Detect which cell encompasses the target text, then output its [X, Y] center coordinate. 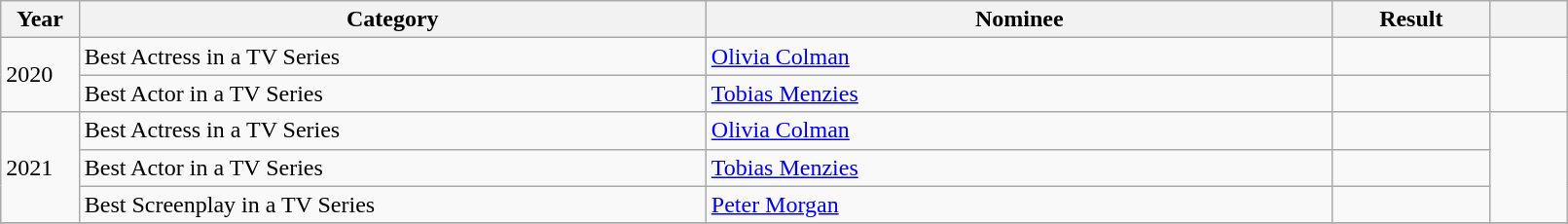
Year [40, 19]
Best Screenplay in a TV Series [392, 205]
Category [392, 19]
Nominee [1019, 19]
Peter Morgan [1019, 205]
2020 [40, 75]
2021 [40, 168]
Result [1411, 19]
